Detect which cell encompasses the target text, then output its (X, Y) center coordinate. 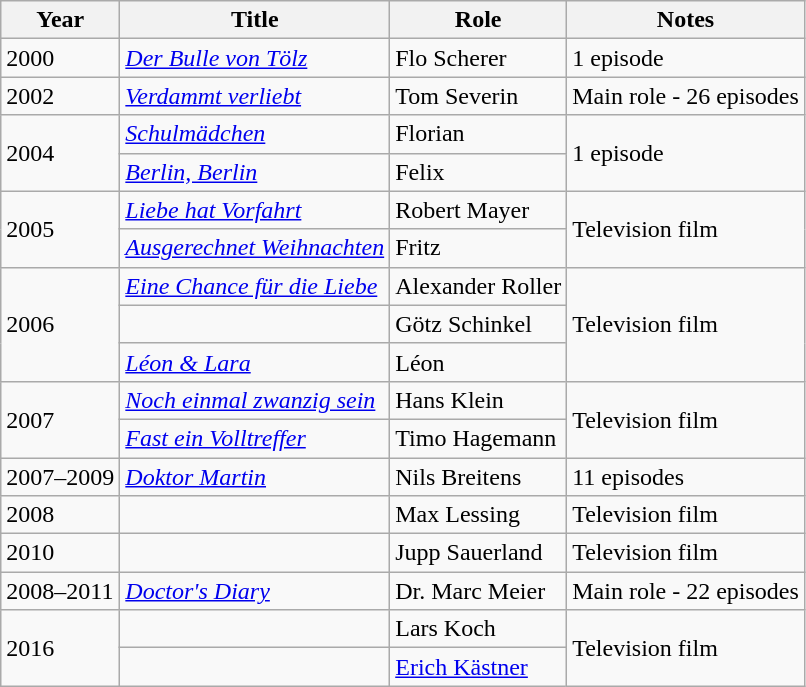
Alexander Roller (478, 286)
2002 (60, 96)
Doktor Martin (255, 477)
Verdammt verliebt (255, 96)
Der Bulle von Tölz (255, 58)
Flo Scherer (478, 58)
Noch einmal zwanzig sein (255, 400)
2010 (60, 553)
Ausgerechnet Weihnachten (255, 248)
Doctor's Diary (255, 591)
Role (478, 20)
2008–2011 (60, 591)
2006 (60, 324)
Berlin, Berlin (255, 172)
Florian (478, 134)
Liebe hat Vorfahrt (255, 210)
2004 (60, 153)
2008 (60, 515)
Léon (478, 362)
Hans Klein (478, 400)
Fast ein Volltreffer (255, 438)
Notes (686, 20)
2007–2009 (60, 477)
2016 (60, 648)
Main role - 26 episodes (686, 96)
Erich Kästner (478, 667)
Year (60, 20)
Eine Chance für die Liebe (255, 286)
11 episodes (686, 477)
Tom Severin (478, 96)
Götz Schinkel (478, 324)
2007 (60, 419)
Dr. Marc Meier (478, 591)
2005 (60, 229)
Main role - 22 episodes (686, 591)
Léon & Lara (255, 362)
Schulmädchen (255, 134)
Jupp Sauerland (478, 553)
Robert Mayer (478, 210)
2000 (60, 58)
Lars Koch (478, 629)
Fritz (478, 248)
Max Lessing (478, 515)
Felix (478, 172)
Timo Hagemann (478, 438)
Nils Breitens (478, 477)
Title (255, 20)
